Determine the (X, Y) coordinate at the center of the cell enclosing the given text.  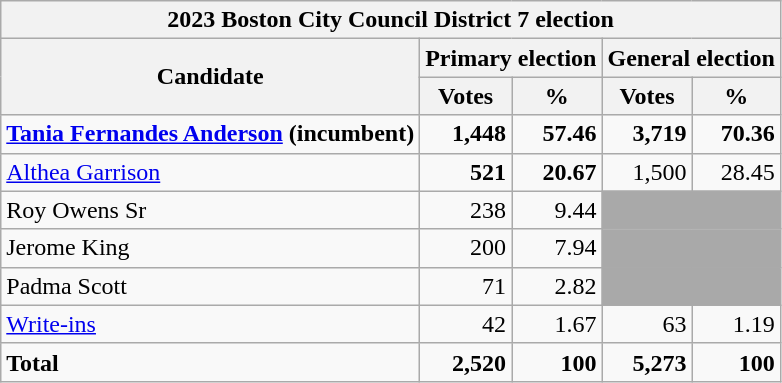
General election (691, 58)
1.67 (557, 324)
Althea Garrison (210, 172)
1,500 (647, 172)
200 (466, 248)
5,273 (647, 362)
1.19 (736, 324)
2,520 (466, 362)
Write-ins (210, 324)
20.67 (557, 172)
521 (466, 172)
7.94 (557, 248)
28.45 (736, 172)
Tania Fernandes Anderson (incumbent) (210, 134)
9.44 (557, 210)
Candidate (210, 77)
57.46 (557, 134)
63 (647, 324)
71 (466, 286)
Padma Scott (210, 286)
Roy Owens Sr (210, 210)
2023 Boston City Council District 7 election (391, 20)
238 (466, 210)
Total (210, 362)
42 (466, 324)
70.36 (736, 134)
2.82 (557, 286)
Jerome King (210, 248)
3,719 (647, 134)
Primary election (511, 58)
1,448 (466, 134)
